Capture the cell that displays the provided text and extract its [x, y] central coordinate. 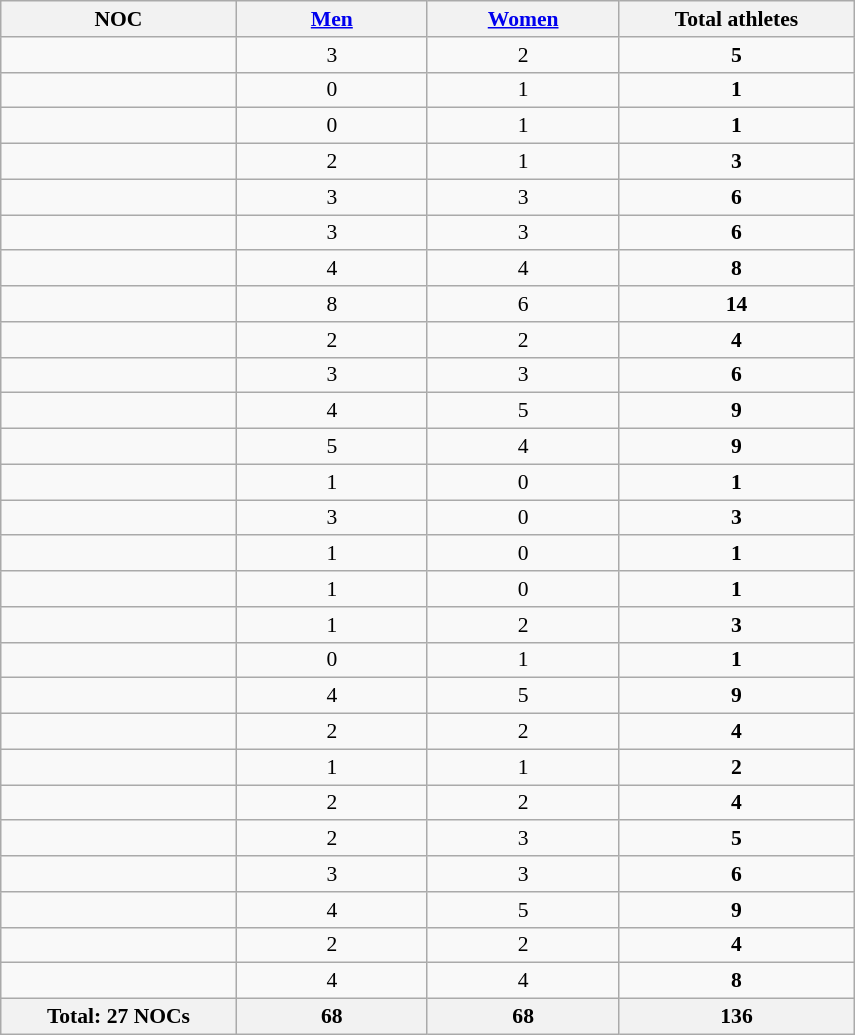
Women [522, 19]
Total: 27 NOCs [118, 1017]
14 [736, 304]
Total athletes [736, 19]
Men [332, 19]
136 [736, 1017]
NOC [118, 19]
